Output the (x, y) coordinate of the center of the cell containing the given text.  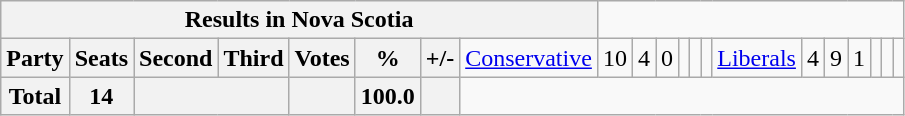
% (388, 58)
Seats (101, 58)
0 (668, 58)
9 (836, 58)
Total (35, 96)
Results in Nova Scotia (300, 20)
+/- (440, 58)
100.0 (388, 96)
Liberals (757, 58)
1 (860, 58)
Third (254, 58)
14 (101, 96)
Party (35, 58)
Second (176, 58)
10 (614, 58)
Votes (322, 58)
Conservative (529, 58)
